Locate the cell with the specified text and output its [x, y] center coordinate. 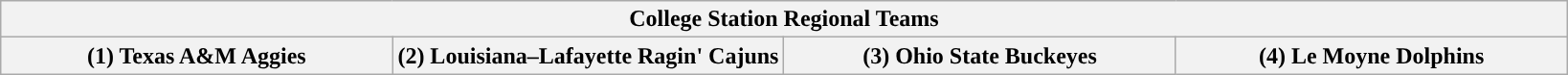
(1) Texas A&M Aggies [197, 56]
(3) Ohio State Buckeyes [980, 56]
(4) Le Moyne Dolphins [1371, 56]
(2) Louisiana–Lafayette Ragin' Cajuns [588, 56]
College Station Regional Teams [784, 19]
